Capture the cell that displays the provided text and extract its [X, Y] central coordinate. 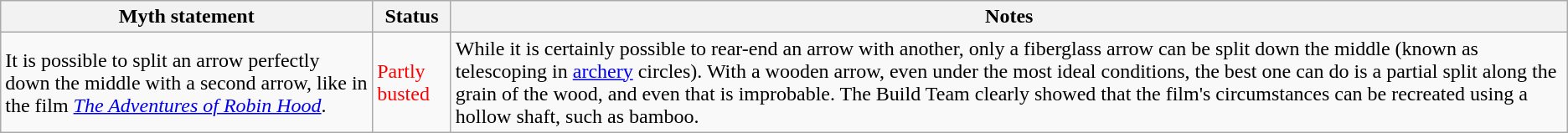
Notes [1008, 17]
It is possible to split an arrow perfectly down the middle with a second arrow, like in the film The Adventures of Robin Hood. [187, 82]
Status [412, 17]
Partly busted [412, 82]
Myth statement [187, 17]
